Capture the cell that displays the provided text and extract its (x, y) central coordinate. 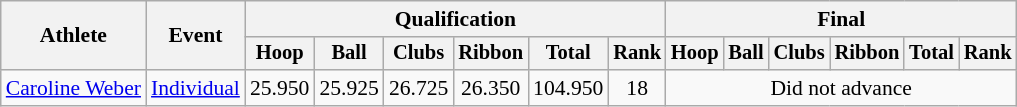
25.950 (280, 88)
Individual (196, 88)
Athlete (74, 36)
26.350 (490, 88)
18 (637, 88)
Caroline Weber (74, 88)
104.950 (568, 88)
Qualification (456, 19)
Did not advance (841, 88)
25.925 (348, 88)
Event (196, 36)
Final (841, 19)
26.725 (418, 88)
